Scan for the cell matching the given text and deliver its (X, Y) coordinate at center. 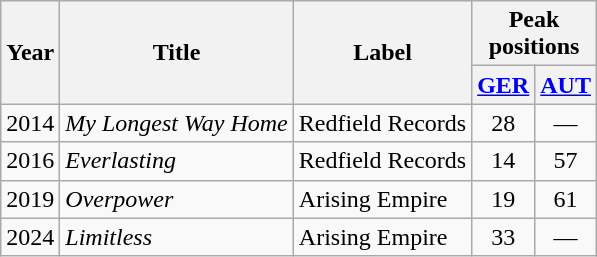
Everlasting (176, 161)
GER (504, 85)
28 (504, 123)
14 (504, 161)
Limitless (176, 237)
My Longest Way Home (176, 123)
Peak positions (534, 34)
Title (176, 52)
Label (382, 52)
33 (504, 237)
2016 (30, 161)
AUT (566, 85)
57 (566, 161)
19 (504, 199)
Year (30, 52)
Overpower (176, 199)
2024 (30, 237)
2019 (30, 199)
61 (566, 199)
2014 (30, 123)
